For the text-containing cell, return its midpoint in (x, y) coordinate format. 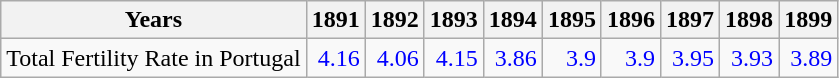
Total Fertility Rate in Portugal (154, 58)
1891 (336, 20)
1899 (808, 20)
Years (154, 20)
1894 (512, 20)
1898 (750, 20)
1896 (630, 20)
3.86 (512, 58)
1892 (394, 20)
4.06 (394, 58)
4.16 (336, 58)
1897 (690, 20)
1895 (572, 20)
1893 (454, 20)
4.15 (454, 58)
3.95 (690, 58)
3.89 (808, 58)
3.93 (750, 58)
